For the text-containing cell, return its midpoint in [x, y] coordinate format. 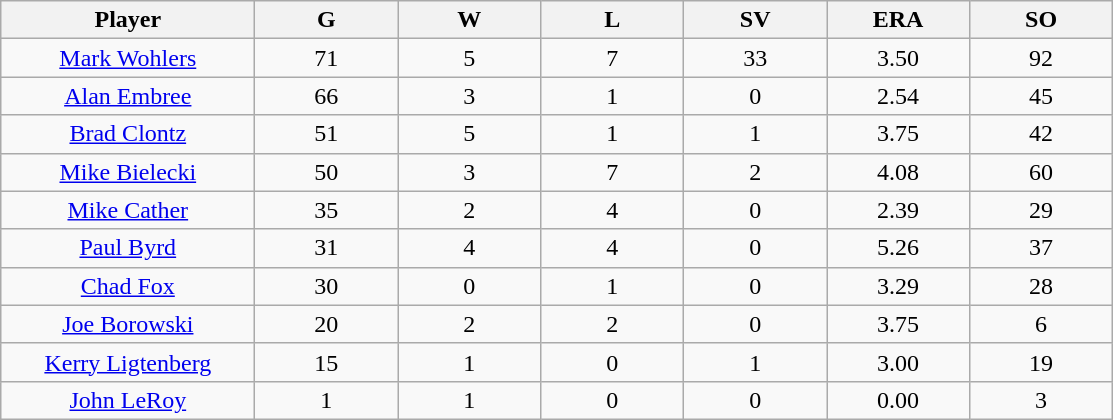
Player [128, 20]
Paul Byrd [128, 248]
5.26 [898, 248]
6 [1042, 324]
Alan Embree [128, 96]
Chad Fox [128, 286]
2.39 [898, 210]
60 [1042, 172]
92 [1042, 58]
15 [326, 362]
3.29 [898, 286]
35 [326, 210]
31 [326, 248]
2.54 [898, 96]
29 [1042, 210]
ERA [898, 20]
50 [326, 172]
Mark Wohlers [128, 58]
19 [1042, 362]
3.00 [898, 362]
Brad Clontz [128, 134]
Joe Borowski [128, 324]
G [326, 20]
W [470, 20]
42 [1042, 134]
3.50 [898, 58]
Kerry Ligtenberg [128, 362]
28 [1042, 286]
66 [326, 96]
33 [756, 58]
71 [326, 58]
Mike Bielecki [128, 172]
51 [326, 134]
0.00 [898, 400]
SV [756, 20]
Mike Cather [128, 210]
John LeRoy [128, 400]
SO [1042, 20]
4.08 [898, 172]
45 [1042, 96]
37 [1042, 248]
30 [326, 286]
20 [326, 324]
L [612, 20]
